Detect which cell encompasses the target text, then output its (X, Y) center coordinate. 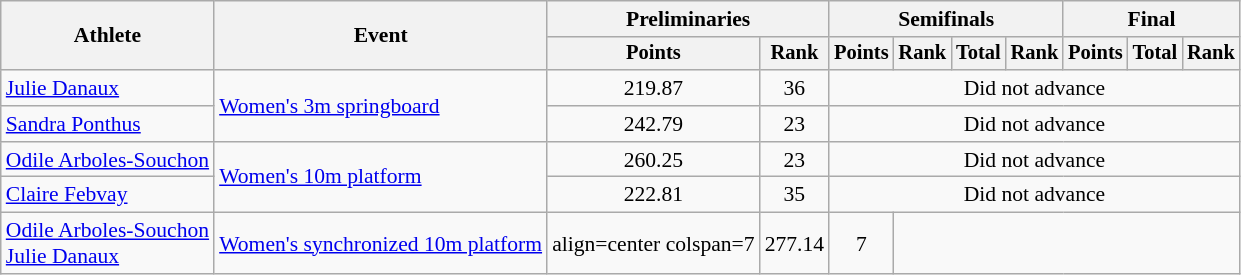
242.79 (653, 124)
align=center colspan=7 (653, 244)
Event (380, 36)
Women's 3m springboard (380, 106)
Semifinals (946, 19)
Preliminaries (688, 19)
Women's 10m platform (380, 178)
36 (794, 88)
Odile Arboles-Souchon Julie Danaux (108, 244)
35 (794, 195)
219.87 (653, 88)
Odile Arboles-Souchon (108, 160)
Athlete (108, 36)
Claire Febvay (108, 195)
260.25 (653, 160)
Sandra Ponthus (108, 124)
277.14 (794, 244)
222.81 (653, 195)
Final (1152, 19)
Julie Danaux (108, 88)
Women's synchronized 10m platform (380, 244)
7 (861, 244)
